Capture the cell that displays the provided text and extract its [X, Y] central coordinate. 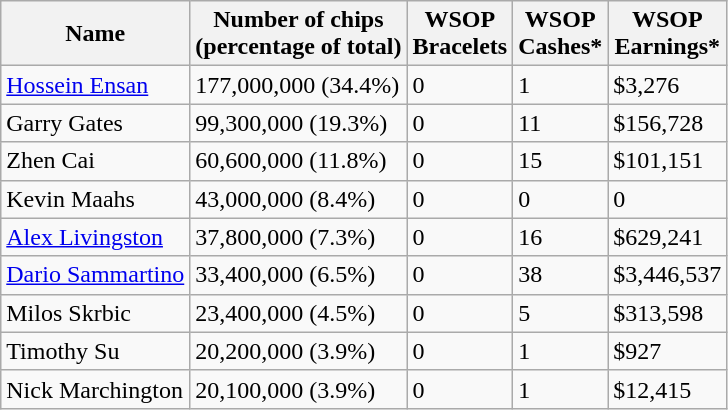
Name [96, 34]
37,800,000 (7.3%) [298, 237]
Number of chips(percentage of total) [298, 34]
$313,598 [668, 313]
$156,728 [668, 123]
20,100,000 (3.9%) [298, 389]
$629,241 [668, 237]
Milos Skrbic [96, 313]
$3,446,537 [668, 275]
Timothy Su [96, 351]
5 [560, 313]
$927 [668, 351]
$101,151 [668, 161]
$12,415 [668, 389]
WSOPEarnings* [668, 34]
38 [560, 275]
60,600,000 (11.8%) [298, 161]
Hossein Ensan [96, 85]
99,300,000 (19.3%) [298, 123]
Alex Livingston [96, 237]
Garry Gates [96, 123]
43,000,000 (8.4%) [298, 199]
WSOPBracelets [460, 34]
Dario Sammartino [96, 275]
177,000,000 (34.4%) [298, 85]
Zhen Cai [96, 161]
16 [560, 237]
WSOPCashes* [560, 34]
11 [560, 123]
Kevin Maahs [96, 199]
Nick Marchington [96, 389]
20,200,000 (3.9%) [298, 351]
$3,276 [668, 85]
23,400,000 (4.5%) [298, 313]
33,400,000 (6.5%) [298, 275]
15 [560, 161]
